Find where the given text appears and provide that cell's center as (x, y) coordinate. 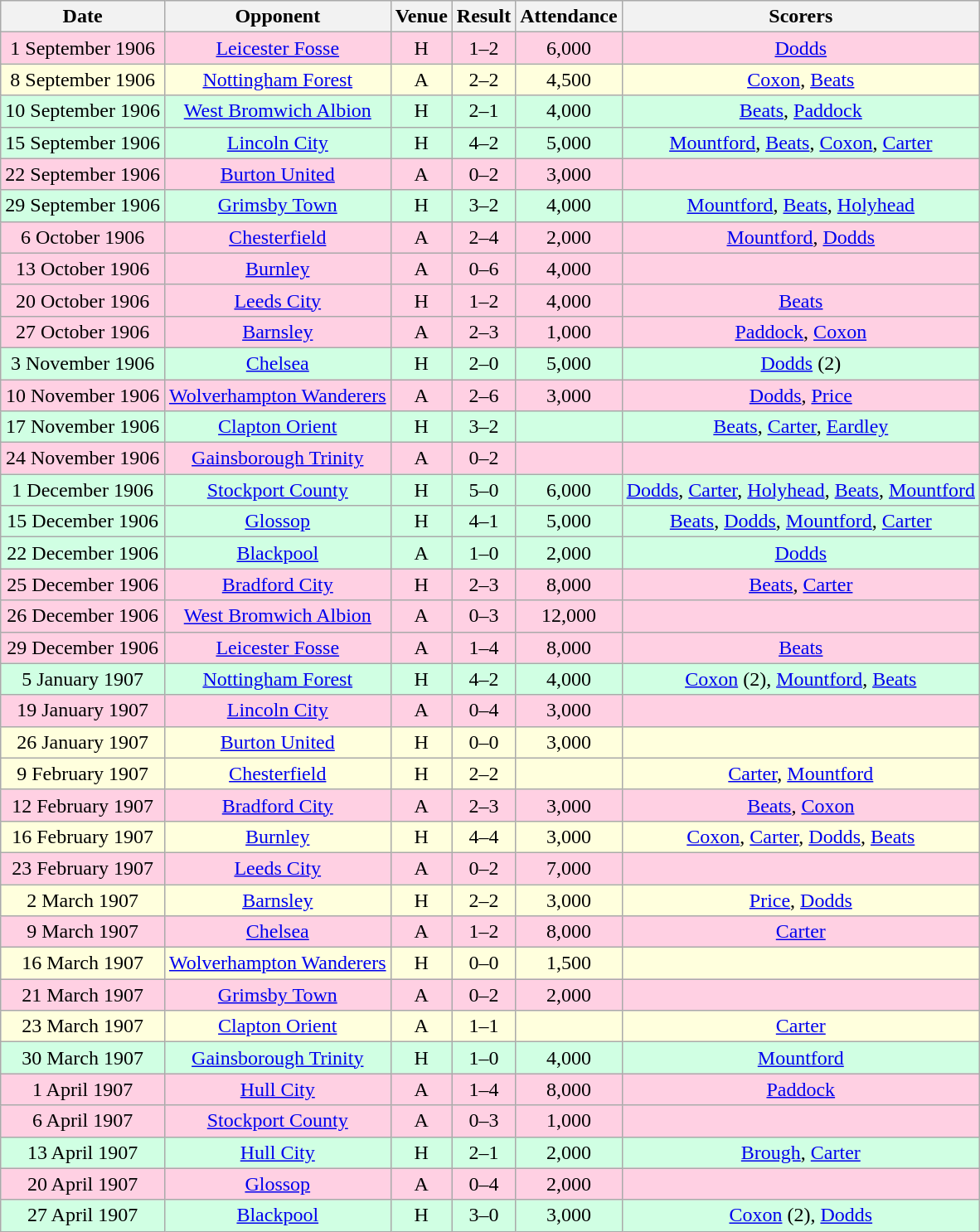
Dodds (2) (801, 363)
3 November 1906 (83, 363)
Coxon (2), Mountford, Beats (801, 679)
Coxon (2), Dodds (801, 1215)
4–1 (483, 521)
Attendance (569, 17)
Coxon, Carter, Dodds, Beats (801, 837)
23 March 1907 (83, 1026)
10 November 1906 (83, 395)
Dodds, Price (801, 395)
1 April 1907 (83, 1089)
24 November 1906 (83, 458)
Brough, Carter (801, 1152)
Opponent (277, 17)
29 December 1906 (83, 648)
27 April 1907 (83, 1215)
Mountford, Beats, Coxon, Carter (801, 143)
1,500 (569, 963)
21 March 1907 (83, 995)
4–4 (483, 837)
23 February 1907 (83, 868)
16 March 1907 (83, 963)
5–0 (483, 490)
1 December 1906 (83, 490)
Scorers (801, 17)
10 September 1906 (83, 111)
27 October 1906 (83, 332)
Mountford (801, 1058)
0–6 (483, 269)
Beats, Carter (801, 584)
4,500 (569, 80)
Coxon, Beats (801, 80)
25 December 1906 (83, 584)
3–0 (483, 1215)
Beats, Coxon (801, 805)
26 January 1907 (83, 742)
Beats, Carter, Eardley (801, 427)
17 November 1906 (83, 427)
Date (83, 17)
7,000 (569, 868)
20 April 1907 (83, 1184)
2–4 (483, 237)
12,000 (569, 616)
13 April 1907 (83, 1152)
Mountford, Dodds (801, 237)
Venue (421, 17)
Paddock (801, 1089)
Price, Dodds (801, 900)
9 February 1907 (83, 774)
12 February 1907 (83, 805)
Mountford, Beats, Holyhead (801, 206)
2 March 1907 (83, 900)
15 December 1906 (83, 521)
9 March 1907 (83, 932)
1 September 1906 (83, 48)
30 March 1907 (83, 1058)
2–6 (483, 395)
26 December 1906 (83, 616)
6 October 1906 (83, 237)
13 October 1906 (83, 269)
8 September 1906 (83, 80)
Result (483, 17)
20 October 1906 (83, 300)
Carter, Mountford (801, 774)
Dodds, Carter, Holyhead, Beats, Mountford (801, 490)
1–1 (483, 1026)
6 April 1907 (83, 1121)
2–0 (483, 363)
Beats, Dodds, Mountford, Carter (801, 521)
19 January 1907 (83, 711)
Beats, Paddock (801, 111)
22 December 1906 (83, 553)
16 February 1907 (83, 837)
15 September 1906 (83, 143)
Paddock, Coxon (801, 332)
5 January 1907 (83, 679)
29 September 1906 (83, 206)
22 September 1906 (83, 174)
